Output the [X, Y] coordinate of the center of the cell containing the given text.  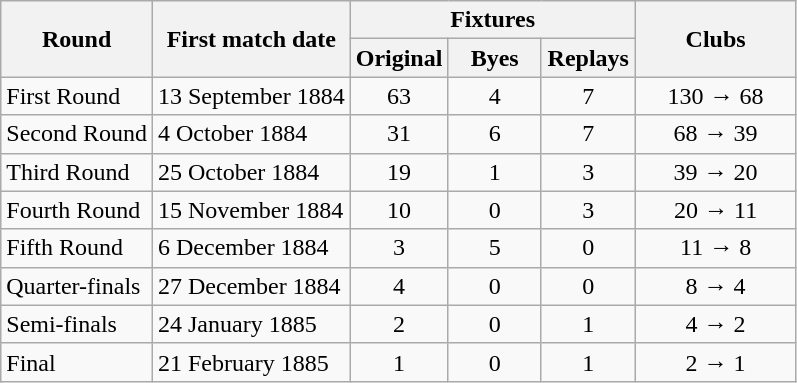
First match date [251, 39]
Third Round [77, 172]
Clubs [716, 39]
5 [495, 248]
20 → 11 [716, 210]
130 → 68 [716, 96]
21 February 1885 [251, 362]
Fixtures [492, 20]
31 [399, 134]
19 [399, 172]
Semi-finals [77, 324]
First Round [77, 96]
Second Round [77, 134]
Quarter-finals [77, 286]
39 → 20 [716, 172]
Fourth Round [77, 210]
25 October 1884 [251, 172]
Byes [495, 58]
11 → 8 [716, 248]
Replays [588, 58]
2 → 1 [716, 362]
27 December 1884 [251, 286]
15 November 1884 [251, 210]
68 → 39 [716, 134]
6 [495, 134]
8 → 4 [716, 286]
63 [399, 96]
Original [399, 58]
4 October 1884 [251, 134]
6 December 1884 [251, 248]
10 [399, 210]
Final [77, 362]
24 January 1885 [251, 324]
Round [77, 39]
4 → 2 [716, 324]
Fifth Round [77, 248]
13 September 1884 [251, 96]
2 [399, 324]
